Output the (x, y) coordinate of the center of the cell containing the given text.  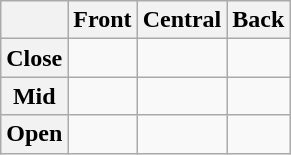
Open (34, 134)
Central (182, 20)
Mid (34, 96)
Front (102, 20)
Close (34, 58)
Back (258, 20)
